Search for the cell housing the specified text and yield its [x, y] center coordinate. 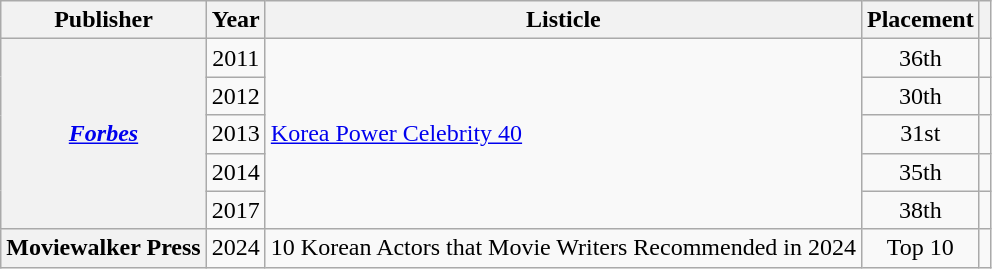
Top 10 [920, 248]
Listicle [563, 20]
Forbes [104, 134]
Moviewalker Press [104, 248]
Placement [920, 20]
2011 [236, 58]
30th [920, 96]
38th [920, 210]
Publisher [104, 20]
10 Korean Actors that Movie Writers Recommended in 2024 [563, 248]
2024 [236, 248]
2012 [236, 96]
Korea Power Celebrity 40 [563, 134]
2014 [236, 172]
Year [236, 20]
36th [920, 58]
31st [920, 134]
2017 [236, 210]
35th [920, 172]
2013 [236, 134]
